Return (X, Y) of the center of cell containing provided text 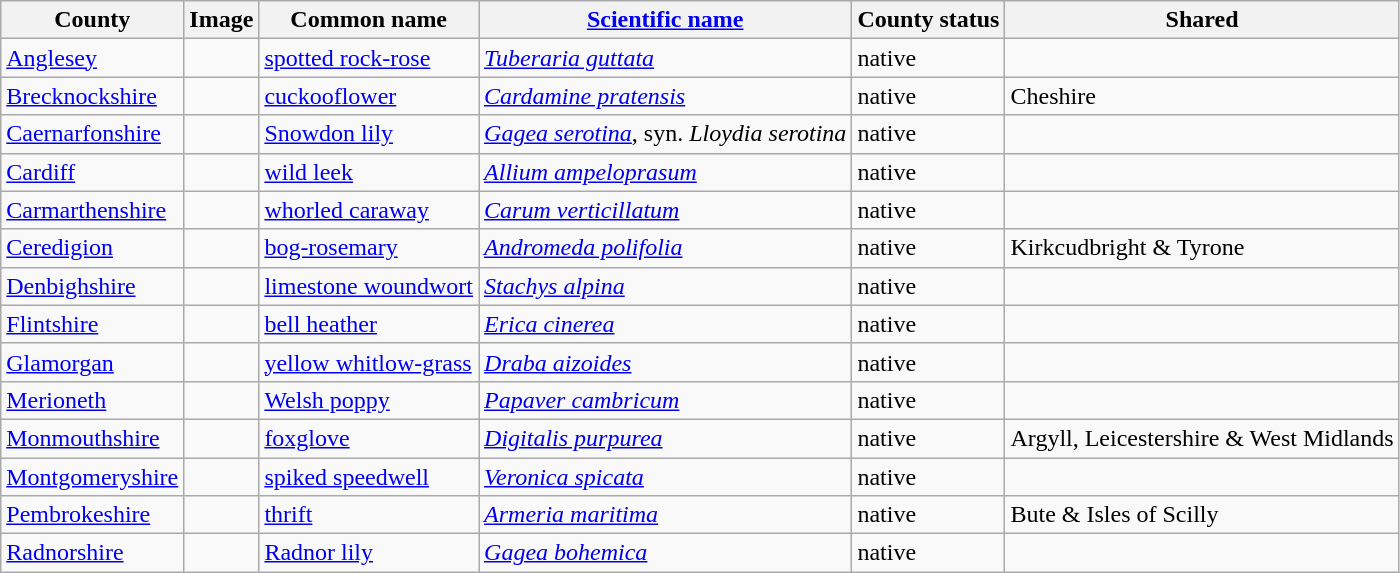
Merioneth (92, 400)
Flintshire (92, 324)
Digitalis purpurea (666, 438)
Andromeda polifolia (666, 248)
yellow whitlow-grass (369, 362)
Welsh poppy (369, 400)
Cheshire (1202, 96)
Brecknockshire (92, 96)
Ceredigion (92, 248)
Stachys alpina (666, 286)
Gagea bohemica (666, 553)
Glamorgan (92, 362)
wild leek (369, 172)
Monmouthshire (92, 438)
Scientific name (666, 20)
bell heather (369, 324)
Carmarthenshire (92, 210)
Snowdon lily (369, 134)
whorled caraway (369, 210)
Tuberaria guttata (666, 58)
County (92, 20)
Papaver cambricum (666, 400)
Montgomeryshire (92, 477)
Kirkcudbright & Tyrone (1202, 248)
spotted rock-rose (369, 58)
Denbighshire (92, 286)
Draba aizoides (666, 362)
Radnorshire (92, 553)
Shared (1202, 20)
County status (928, 20)
spiked speedwell (369, 477)
limestone woundwort (369, 286)
Erica cinerea (666, 324)
thrift (369, 515)
cuckooflower (369, 96)
Carum verticillatum (666, 210)
Cardamine pratensis (666, 96)
Anglesey (92, 58)
Argyll, Leicestershire & West Midlands (1202, 438)
Caernarfonshire (92, 134)
Bute & Isles of Scilly (1202, 515)
Veronica spicata (666, 477)
Allium ampeloprasum (666, 172)
Cardiff (92, 172)
Gagea serotina, syn. Lloydia serotina (666, 134)
foxglove (369, 438)
bog-rosemary (369, 248)
Armeria maritima (666, 515)
Radnor lily (369, 553)
Common name (369, 20)
Pembrokeshire (92, 515)
Image (222, 20)
